Determine the [X, Y] coordinate at the center of the cell enclosing the given text.  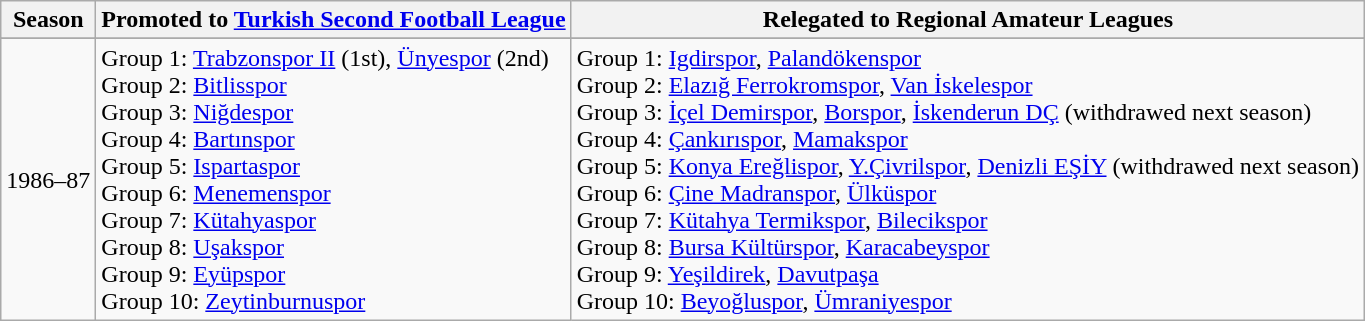
Season [48, 20]
Relegated to Regional Amateur Leagues [968, 20]
1986–87 [48, 180]
Promoted to Turkish Second Football League [334, 20]
